From the cell containing the given text, extract its center point as (x, y) coordinate. 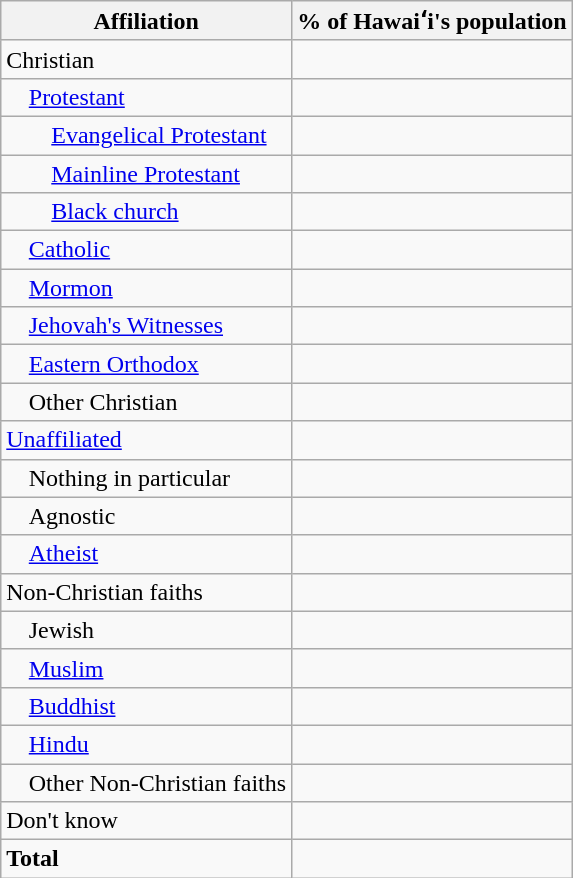
Mainline Protestant (146, 173)
Protestant (146, 97)
Catholic (146, 250)
Eastern Orthodox (146, 364)
Muslim (146, 668)
Black church (146, 212)
Evangelical Protestant (146, 135)
Atheist (146, 554)
% of Hawaiʻi's population (432, 21)
Buddhist (146, 706)
Total (146, 859)
Jewish (146, 630)
Agnostic (146, 516)
Christian (146, 59)
Other Non-Christian faiths (146, 783)
Unaffiliated (146, 440)
Mormon (146, 288)
Other Christian (146, 402)
Nothing in particular (146, 478)
Don't know (146, 821)
Hindu (146, 744)
Non-Christian faiths (146, 592)
Affiliation (146, 21)
Jehovah's Witnesses (146, 326)
